For the text-containing cell, return its midpoint in (x, y) coordinate format. 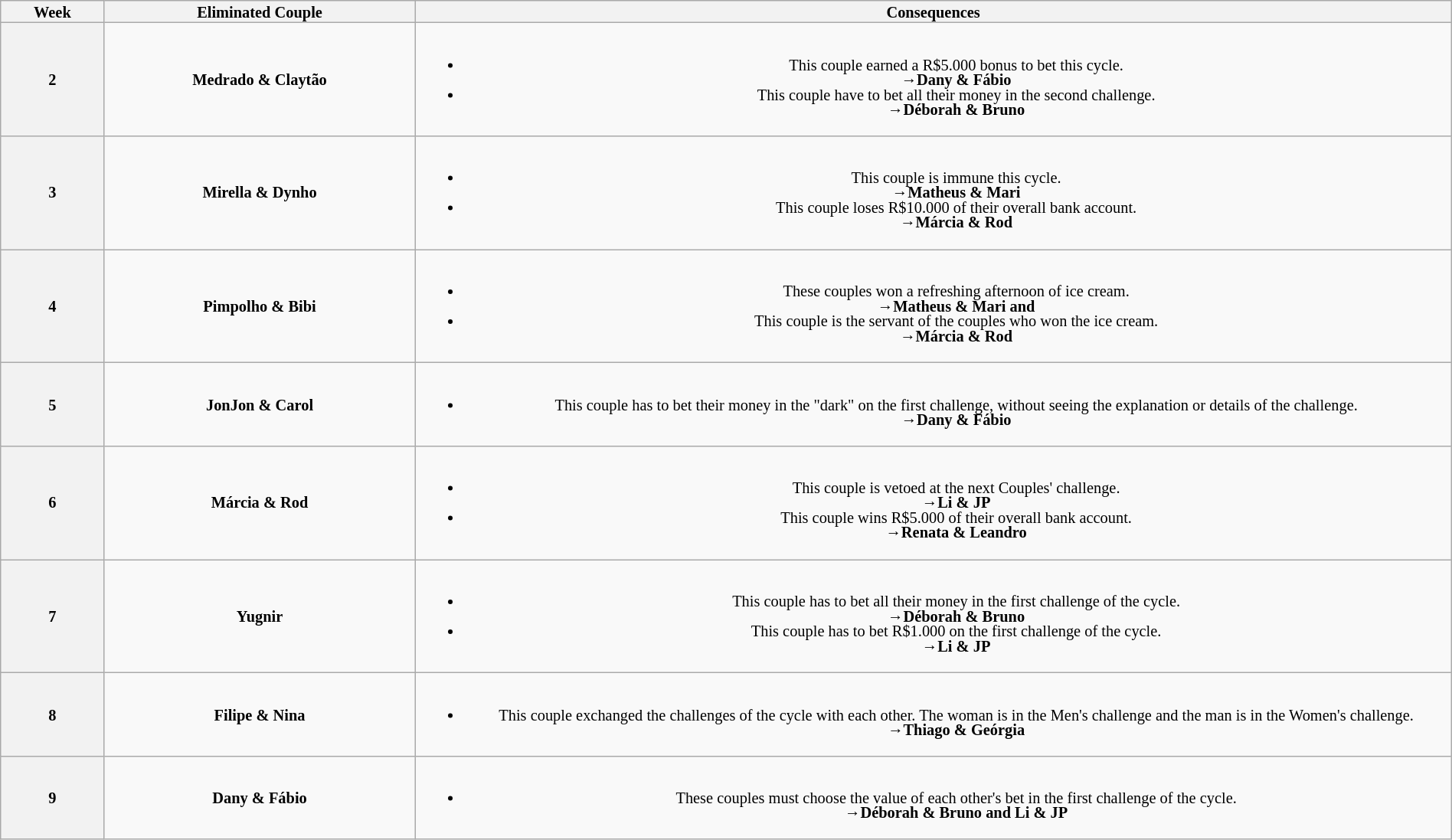
These couples must choose the value of each other's bet in the first challenge of the cycle.→Déborah & Bruno and Li & JP (933, 798)
This couple earned a R$5.000 bonus to bet this cycle.→Dany & Fábio This couple have to bet all their money in the second challenge.→Déborah & Bruno (933, 80)
2 (52, 80)
Filipe & Nina (260, 714)
5 (52, 404)
Consequences (933, 11)
3 (52, 192)
This couple is immune this cycle.→Matheus & Mari This couple loses R$10.000 of their overall bank account.→Márcia & Rod (933, 192)
9 (52, 798)
This couple is vetoed at the next Couples' challenge.→Li & JP This couple wins R$5.000 of their overall bank account.→Renata & Leandro (933, 502)
Márcia & Rod (260, 502)
Week (52, 11)
JonJon & Carol (260, 404)
Dany & Fábio (260, 798)
This couple has to bet their money in the "dark" on the first challenge, without seeing the explanation or details of the challenge.→Dany & Fábio (933, 404)
Yugnir (260, 616)
Medrado & Claytão (260, 80)
Mirella & Dynho (260, 192)
7 (52, 616)
6 (52, 502)
Eliminated Couple (260, 11)
Pimpolho & Bibi (260, 306)
8 (52, 714)
4 (52, 306)
